Identify which cell holds the provided text, then report its [X, Y] central coordinate. 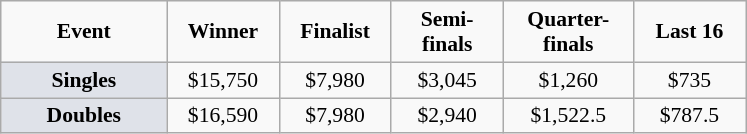
$16,590 [223, 116]
$1,522.5 [568, 116]
$787.5 [689, 116]
Singles [84, 80]
$3,045 [447, 80]
Quarter-finals [568, 32]
Winner [223, 32]
$1,260 [568, 80]
$15,750 [223, 80]
Event [84, 32]
Last 16 [689, 32]
Semi-finals [447, 32]
Finalist [335, 32]
$2,940 [447, 116]
Doubles [84, 116]
$735 [689, 80]
